Output the [X, Y] coordinate of the center of the cell containing the given text.  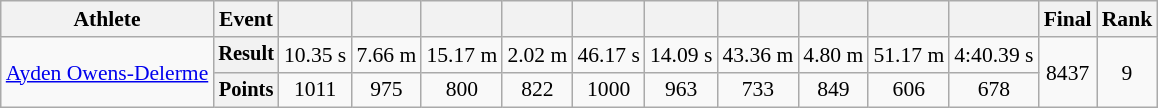
46.17 s [608, 55]
606 [908, 90]
733 [758, 90]
15.17 m [462, 55]
9 [1128, 72]
1011 [315, 90]
51.17 m [908, 55]
Rank [1128, 19]
Final [1068, 19]
43.36 m [758, 55]
800 [462, 90]
7.66 m [386, 55]
849 [833, 90]
678 [994, 90]
Points [246, 90]
10.35 s [315, 55]
8437 [1068, 72]
1000 [608, 90]
4.80 m [833, 55]
Ayden Owens-Delerme [108, 72]
Event [246, 19]
4:40.39 s [994, 55]
Athlete [108, 19]
822 [537, 90]
2.02 m [537, 55]
Result [246, 55]
963 [681, 90]
14.09 s [681, 55]
975 [386, 90]
